Find where the given text appears and provide that cell's center as (X, Y) coordinate. 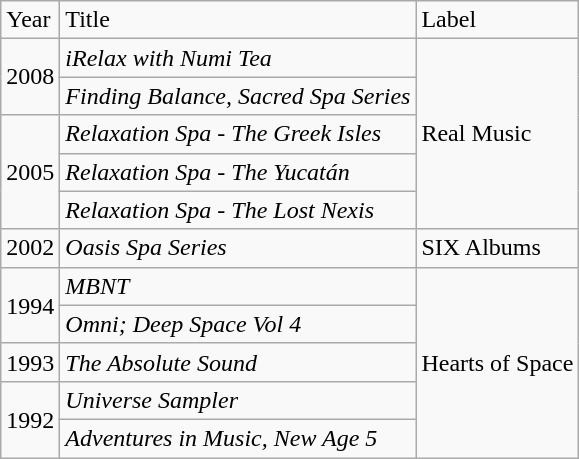
Relaxation Spa - The Greek Isles (238, 134)
Relaxation Spa - The Lost Nexis (238, 210)
Label (498, 20)
1993 (30, 362)
Hearts of Space (498, 362)
Universe Sampler (238, 400)
The Absolute Sound (238, 362)
1992 (30, 419)
2002 (30, 248)
SIX Albums (498, 248)
1994 (30, 305)
Oasis Spa Series (238, 248)
Relaxation Spa - The Yucatán (238, 172)
Adventures in Music, New Age 5 (238, 438)
Real Music (498, 134)
Omni; Deep Space Vol 4 (238, 324)
iRelax with Numi Tea (238, 58)
Title (238, 20)
MBNT (238, 286)
Finding Balance, Sacred Spa Series (238, 96)
Year (30, 20)
2008 (30, 77)
2005 (30, 172)
